Find where the given text appears and provide that cell's center as (X, Y) coordinate. 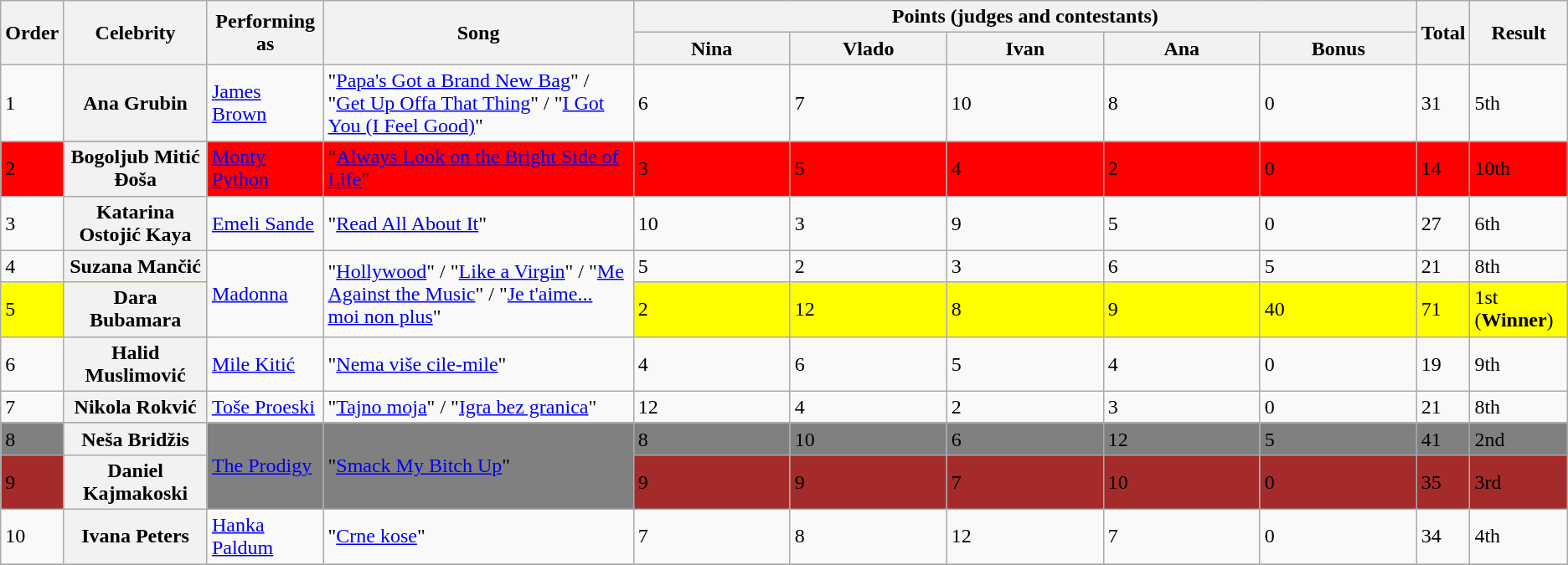
"Hollywood" / "Like a Virgin" / "Me Against the Music" / "Je t'aime... moi non plus" (478, 293)
Neša Bridžis (136, 439)
The Prodigy (265, 465)
Toše Proeski (265, 407)
5th (1519, 103)
Monty Python (265, 169)
4th (1519, 536)
"Always Look on the Bright Side of Life" (478, 169)
41 (1443, 439)
Bogoljub Mitić Đoša (136, 169)
"Read All About It" (478, 223)
Order (32, 33)
31 (1443, 103)
19 (1443, 363)
10th (1519, 169)
Performing as (265, 33)
34 (1443, 536)
"Smack My Bitch Up" (478, 465)
35 (1443, 482)
"Crne kose" (478, 536)
Nina (712, 49)
1 (32, 103)
"Nema više cile-mile" (478, 363)
Daniel Kajmakoski (136, 482)
27 (1443, 223)
Ana (1181, 49)
1st (Winner) (1519, 310)
Ivan (1025, 49)
14 (1443, 169)
Katarina Ostojić Kaya (136, 223)
71 (1443, 310)
Total (1443, 33)
9th (1519, 363)
Vlado (868, 49)
Song (478, 33)
James Brown (265, 103)
2nd (1519, 439)
Suzana Mančić (136, 266)
Celebrity (136, 33)
Ana Grubin (136, 103)
Bonus (1338, 49)
Mile Kitić (265, 363)
Emeli Sande (265, 223)
Halid Muslimović (136, 363)
Hanka Paldum (265, 536)
Result (1519, 33)
Nikola Rokvić (136, 407)
Dara Bubamara (136, 310)
Ivana Peters (136, 536)
40 (1338, 310)
"Tajno moja" / "Igra bez granica" (478, 407)
Points (judges and contestants) (1025, 17)
6th (1519, 223)
Madonna (265, 293)
3rd (1519, 482)
"Papa's Got a Brand New Bag" / "Get Up Offa That Thing" / "I Got You (I Feel Good)" (478, 103)
